Extract the [x, y] coordinate from the center of the cell holding the provided text.  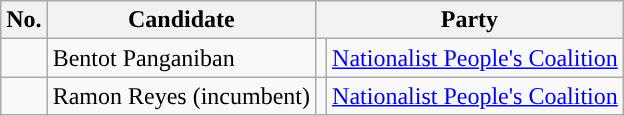
Bentot Panganiban [181, 58]
Party [469, 20]
No. [24, 20]
Ramon Reyes (incumbent) [181, 96]
Candidate [181, 20]
